Identify which cell holds the provided text, then report its (x, y) central coordinate. 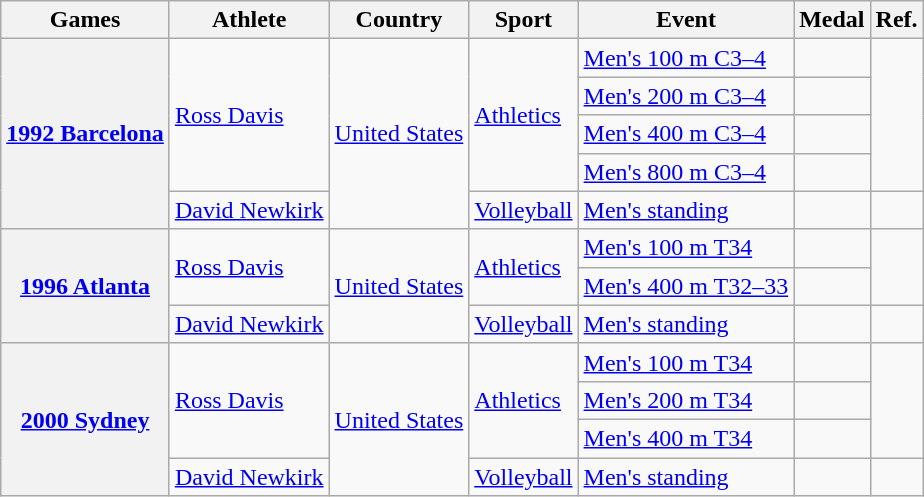
Event (686, 20)
Games (86, 20)
Men's 800 m C3–4 (686, 172)
Athlete (249, 20)
Ref. (896, 20)
Men's 100 m C3–4 (686, 58)
Men's 400 m C3–4 (686, 134)
1992 Barcelona (86, 134)
1996 Atlanta (86, 286)
2000 Sydney (86, 419)
Country (399, 20)
Sport (524, 20)
Men's 400 m T34 (686, 438)
Medal (832, 20)
Men's 200 m C3–4 (686, 96)
Men's 400 m T32–33 (686, 286)
Men's 200 m T34 (686, 400)
